Pinpoint the cell where the given text exists, returning its [x, y] midpoint coordinate. 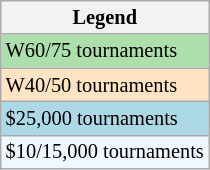
Legend [105, 17]
$25,000 tournaments [105, 118]
$10/15,000 tournaments [105, 152]
W60/75 tournaments [105, 51]
W40/50 tournaments [105, 85]
